Return (x, y) of the center of cell containing provided text 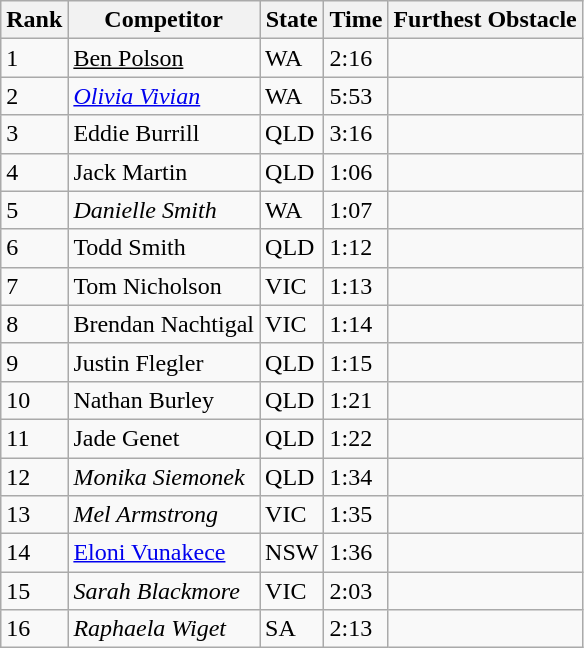
2:16 (356, 58)
3:16 (356, 134)
Tom Nicholson (164, 286)
Danielle Smith (164, 210)
1:12 (356, 248)
7 (34, 286)
1:22 (356, 438)
11 (34, 438)
14 (34, 553)
Raphaela Wiget (164, 629)
Justin Flegler (164, 362)
6 (34, 248)
10 (34, 400)
Jack Martin (164, 172)
Todd Smith (164, 248)
2:13 (356, 629)
1:13 (356, 286)
NSW (292, 553)
Olivia Vivian (164, 96)
1:36 (356, 553)
Sarah Blackmore (164, 591)
15 (34, 591)
Eloni Vunakece (164, 553)
Ben Polson (164, 58)
Rank (34, 20)
1:15 (356, 362)
1:21 (356, 400)
1:35 (356, 515)
Mel Armstrong (164, 515)
State (292, 20)
Furthest Obstacle (485, 20)
SA (292, 629)
5 (34, 210)
Nathan Burley (164, 400)
Monika Siemonek (164, 477)
4 (34, 172)
Competitor (164, 20)
1 (34, 58)
1:34 (356, 477)
Jade Genet (164, 438)
12 (34, 477)
16 (34, 629)
8 (34, 324)
13 (34, 515)
2 (34, 96)
Eddie Burrill (164, 134)
1:07 (356, 210)
Time (356, 20)
5:53 (356, 96)
2:03 (356, 591)
9 (34, 362)
3 (34, 134)
Brendan Nachtigal (164, 324)
1:14 (356, 324)
1:06 (356, 172)
